For the text-containing cell, return its midpoint in [x, y] coordinate format. 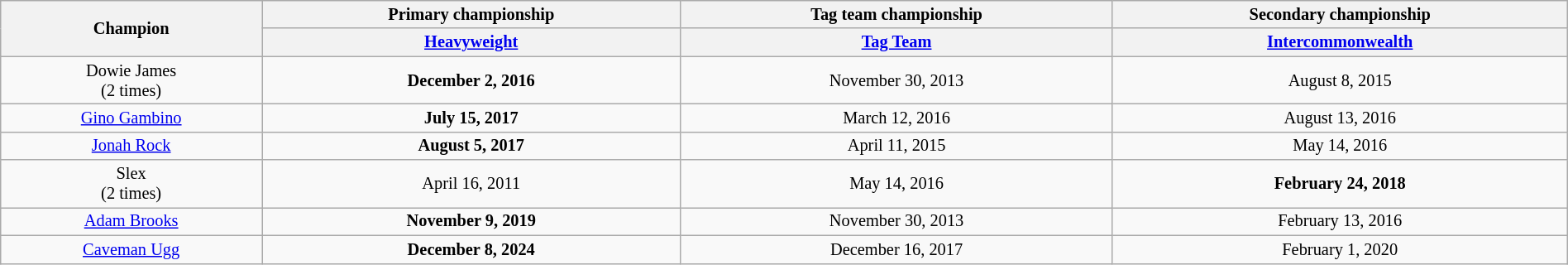
March 12, 2016 [896, 118]
Tag Team [896, 42]
August 5, 2017 [471, 146]
Tag team championship [896, 14]
April 11, 2015 [896, 146]
August 13, 2016 [1340, 118]
December 16, 2017 [896, 249]
August 8, 2015 [1340, 80]
February 24, 2018 [1340, 184]
Champion [131, 28]
Gino Gambino [131, 118]
February 13, 2016 [1340, 221]
Jonah Rock [131, 146]
Intercommonwealth [1340, 42]
Secondary championship [1340, 14]
Heavyweight [471, 42]
December 8, 2024 [471, 249]
July 15, 2017 [471, 118]
November 9, 2019 [471, 221]
December 2, 2016 [471, 80]
Dowie James(2 times) [131, 80]
Slex (2 times) [131, 184]
Caveman Ugg [131, 249]
Adam Brooks [131, 221]
Primary championship [471, 14]
February 1, 2020 [1340, 249]
April 16, 2011 [471, 184]
